For the text-containing cell, return its midpoint in (x, y) coordinate format. 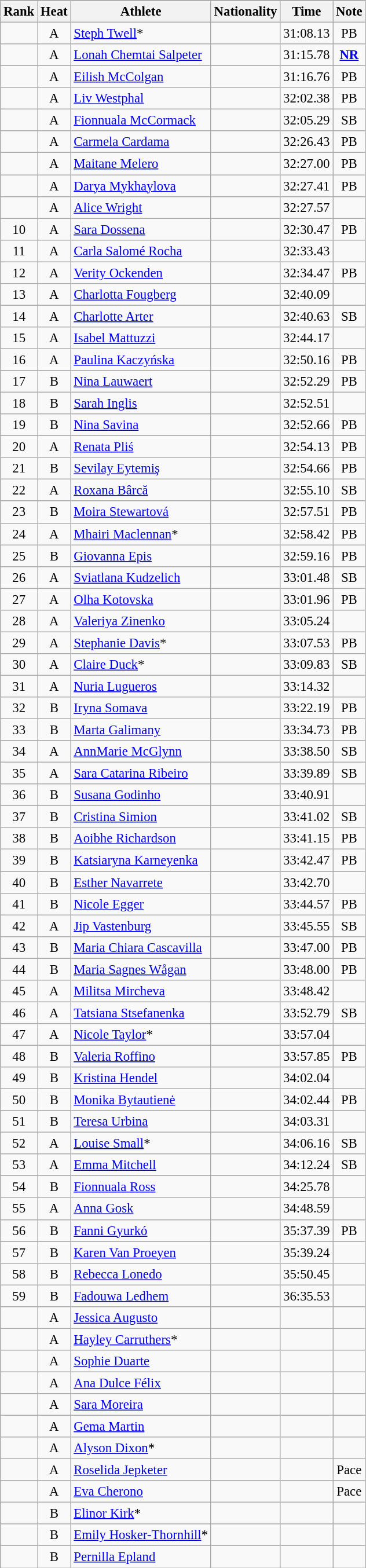
34:02.44 (307, 1100)
31:15.78 (307, 55)
Charlotte Arter (141, 316)
13 (19, 295)
Monika Bytautienė (141, 1100)
33:42.47 (307, 860)
Maria Chiara Cascavilla (141, 947)
24 (19, 534)
Heat (54, 12)
33:57.04 (307, 1035)
Ana Dulce Félix (141, 1383)
31 (19, 686)
45 (19, 991)
22 (19, 490)
Sara Catarina Ribeiro (141, 774)
41 (19, 904)
55 (19, 1209)
54 (19, 1187)
33:48.42 (307, 991)
32:52.29 (307, 382)
Darya Mykhaylova (141, 186)
Athlete (141, 12)
Sviatlana Kudzelich (141, 577)
32:30.47 (307, 229)
Sophie Duarte (141, 1361)
48 (19, 1056)
33:57.85 (307, 1056)
Emma Mitchell (141, 1165)
33:34.73 (307, 730)
49 (19, 1078)
32:59.16 (307, 556)
30 (19, 665)
Elinor Kirk* (141, 1514)
19 (19, 425)
32:54.13 (307, 447)
Time (307, 12)
34:06.16 (307, 1144)
Verity Ockenden (141, 273)
14 (19, 316)
51 (19, 1122)
Pernilla Epland (141, 1557)
Maria Sagnes Wågan (141, 969)
40 (19, 882)
Iryna Somava (141, 708)
Katsiaryna Karneyenka (141, 860)
Isabel Mattuzzi (141, 338)
23 (19, 512)
12 (19, 273)
31:16.76 (307, 77)
Jessica Augusto (141, 1318)
32:57.51 (307, 512)
53 (19, 1165)
Mhairi Maclennan* (141, 534)
Anna Gosk (141, 1209)
33:14.32 (307, 686)
Tatsiana Stsefanenka (141, 1013)
Roselida Jepketer (141, 1470)
32:40.63 (307, 316)
32:27.41 (307, 186)
Moira Stewartová (141, 512)
33:01.48 (307, 577)
43 (19, 947)
Valeriya Zinenko (141, 621)
Fionnuala Ross (141, 1187)
Hayley Carruthers* (141, 1339)
32:27.00 (307, 164)
Carla Salomé Rocha (141, 251)
33:42.70 (307, 882)
Sara Dossena (141, 229)
Maitane Melero (141, 164)
Nina Savina (141, 425)
32:54.66 (307, 468)
Alice Wright (141, 207)
Sarah Inglis (141, 404)
35:39.24 (307, 1252)
Nicole Egger (141, 904)
Eilish McColgan (141, 77)
32:52.51 (307, 404)
Note (349, 12)
27 (19, 599)
Nina Lauwaert (141, 382)
58 (19, 1274)
AnnMarie McGlynn (141, 752)
Kristina Hendel (141, 1078)
32:55.10 (307, 490)
33:47.00 (307, 947)
44 (19, 969)
33 (19, 730)
NR (349, 55)
Marta Galimany (141, 730)
Emily Hosker-Thornhill* (141, 1535)
32:44.17 (307, 338)
32:26.43 (307, 142)
Claire Duck* (141, 665)
36 (19, 795)
35 (19, 774)
Valeria Roffino (141, 1056)
Fanni Gyurkó (141, 1230)
33:05.24 (307, 621)
Olha Kotovska (141, 599)
Fionnuala McCormack (141, 120)
Militsa Mircheva (141, 991)
57 (19, 1252)
15 (19, 338)
Karen Van Proeyen (141, 1252)
32:40.09 (307, 295)
59 (19, 1296)
Steph Twell* (141, 34)
Renata Pliś (141, 447)
56 (19, 1230)
Nationality (246, 12)
11 (19, 251)
Liv Westphal (141, 98)
32:52.66 (307, 425)
Sevilay Eytemiş (141, 468)
37 (19, 817)
34:02.04 (307, 1078)
33:22.19 (307, 708)
20 (19, 447)
Louise Small* (141, 1144)
33:44.57 (307, 904)
Nuria Lugueros (141, 686)
10 (19, 229)
33:52.79 (307, 1013)
32:27.57 (307, 207)
32:50.16 (307, 360)
Alyson Dixon* (141, 1448)
Gema Martin (141, 1427)
34:25.78 (307, 1187)
Rank (19, 12)
29 (19, 643)
Paulina Kaczyńska (141, 360)
34:12.24 (307, 1165)
33:48.00 (307, 969)
32:02.38 (307, 98)
17 (19, 382)
46 (19, 1013)
50 (19, 1100)
32:58.42 (307, 534)
33:45.55 (307, 926)
52 (19, 1144)
34 (19, 752)
25 (19, 556)
Eva Cherono (141, 1492)
32:05.29 (307, 120)
34:03.31 (307, 1122)
33:41.15 (307, 839)
33:39.89 (307, 774)
35:50.45 (307, 1274)
Roxana Bârcă (141, 490)
33:38.50 (307, 752)
28 (19, 621)
36:35.53 (307, 1296)
47 (19, 1035)
Nicole Taylor* (141, 1035)
Fadouwa Ledhem (141, 1296)
33:01.96 (307, 599)
32 (19, 708)
18 (19, 404)
Cristina Simion (141, 817)
32:33.43 (307, 251)
42 (19, 926)
33:41.02 (307, 817)
32:34.47 (307, 273)
Rebecca Lonedo (141, 1274)
39 (19, 860)
31:08.13 (307, 34)
33:40.91 (307, 795)
Giovanna Epis (141, 556)
26 (19, 577)
38 (19, 839)
Charlotta Fougberg (141, 295)
Stephanie Davis* (141, 643)
Lonah Chemtai Salpeter (141, 55)
35:37.39 (307, 1230)
34:48.59 (307, 1209)
33:07.53 (307, 643)
21 (19, 468)
Esther Navarrete (141, 882)
16 (19, 360)
Carmela Cardama (141, 142)
33:09.83 (307, 665)
Aoibhe Richardson (141, 839)
Jip Vastenburg (141, 926)
Teresa Urbina (141, 1122)
Susana Godinho (141, 795)
Sara Moreira (141, 1405)
